Detect which cell encompasses the target text, then output its [X, Y] center coordinate. 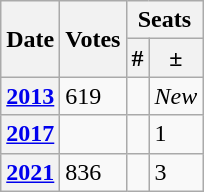
2017 [30, 134]
New [176, 96]
836 [93, 172]
3 [176, 172]
Votes [93, 39]
2013 [30, 96]
1 [176, 134]
Date [30, 39]
619 [93, 96]
± [176, 58]
# [138, 58]
2021 [30, 172]
Seats [164, 20]
